Find where the given text appears and provide that cell's center as (x, y) coordinate. 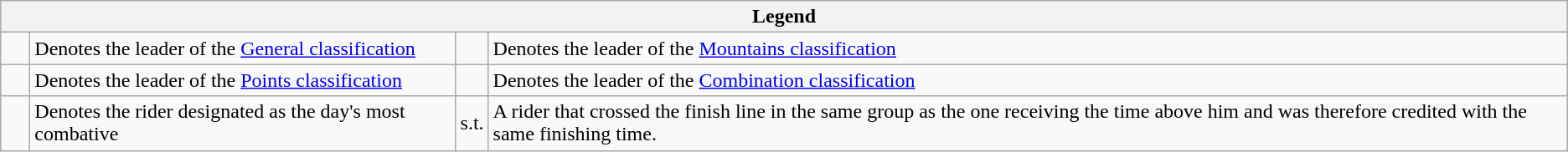
Denotes the leader of the Mountains classification (1028, 48)
Legend (784, 17)
Denotes the leader of the General classification (243, 48)
Denotes the rider designated as the day's most combative (243, 124)
Denotes the leader of the Combination classification (1028, 80)
s.t. (472, 124)
Denotes the leader of the Points classification (243, 80)
